Search for the cell housing the specified text and yield its [x, y] center coordinate. 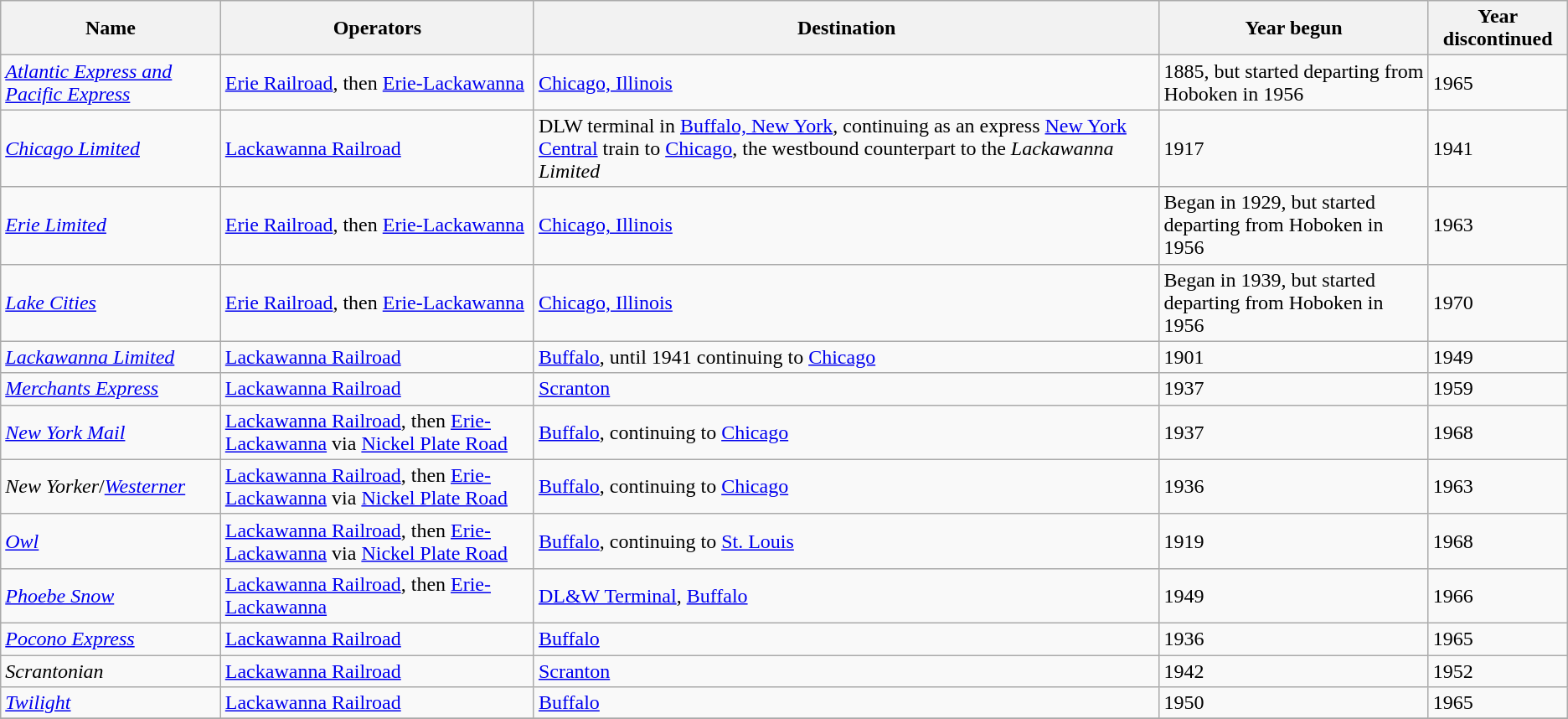
1970 [1498, 303]
Buffalo, continuing to St. Louis [846, 541]
1941 [1498, 148]
New York Mail [111, 432]
Year discontinued [1498, 28]
Name [111, 28]
Pocono Express [111, 639]
Began in 1929, but started departing from Hoboken in 1956 [1293, 225]
Phoebe Snow [111, 595]
1950 [1293, 703]
1966 [1498, 595]
Twilight [111, 703]
1959 [1498, 389]
Destination [846, 28]
Operators [377, 28]
Scrantonian [111, 671]
1901 [1293, 357]
1917 [1293, 148]
1952 [1498, 671]
1942 [1293, 671]
Buffalo, until 1941 continuing to Chicago [846, 357]
Owl [111, 541]
Lake Cities [111, 303]
New Yorker/Westerner [111, 486]
Chicago Limited [111, 148]
1885, but started departing from Hoboken in 1956 [1293, 82]
Year begun [1293, 28]
DL&W Terminal, Buffalo [846, 595]
Merchants Express [111, 389]
Lackawanna Limited [111, 357]
DLW terminal in Buffalo, New York, continuing as an express New York Central train to Chicago, the westbound counterpart to the Lackawanna Limited [846, 148]
Atlantic Express and Pacific Express [111, 82]
Began in 1939, but started departing from Hoboken in 1956 [1293, 303]
Erie Limited [111, 225]
1919 [1293, 541]
Lackawanna Railroad, then Erie-Lackawanna [377, 595]
